Return [x, y] of the center of cell containing provided text 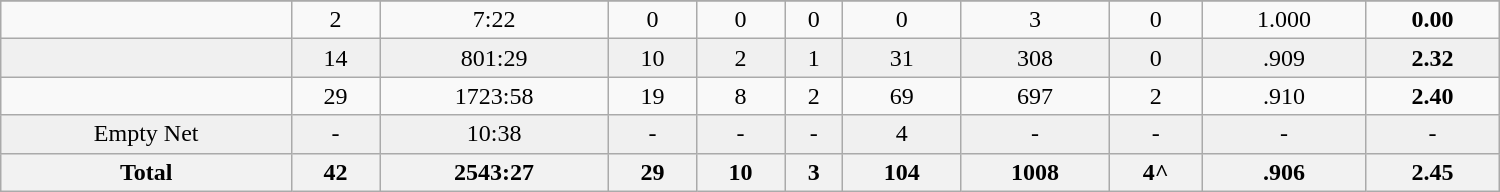
1.000 [1284, 20]
697 [1035, 96]
Empty Net [146, 134]
14 [336, 58]
801:29 [494, 58]
2.45 [1432, 172]
1 [814, 58]
19 [652, 96]
0.00 [1432, 20]
4 [902, 134]
104 [902, 172]
8 [741, 96]
7:22 [494, 20]
.909 [1284, 58]
1723:58 [494, 96]
10:38 [494, 134]
.906 [1284, 172]
31 [902, 58]
2543:27 [494, 172]
Total [146, 172]
69 [902, 96]
1008 [1035, 172]
.910 [1284, 96]
308 [1035, 58]
2.32 [1432, 58]
2.40 [1432, 96]
42 [336, 172]
4^ [1156, 172]
